Extract the (x, y) coordinate from the center of the cell holding the provided text.  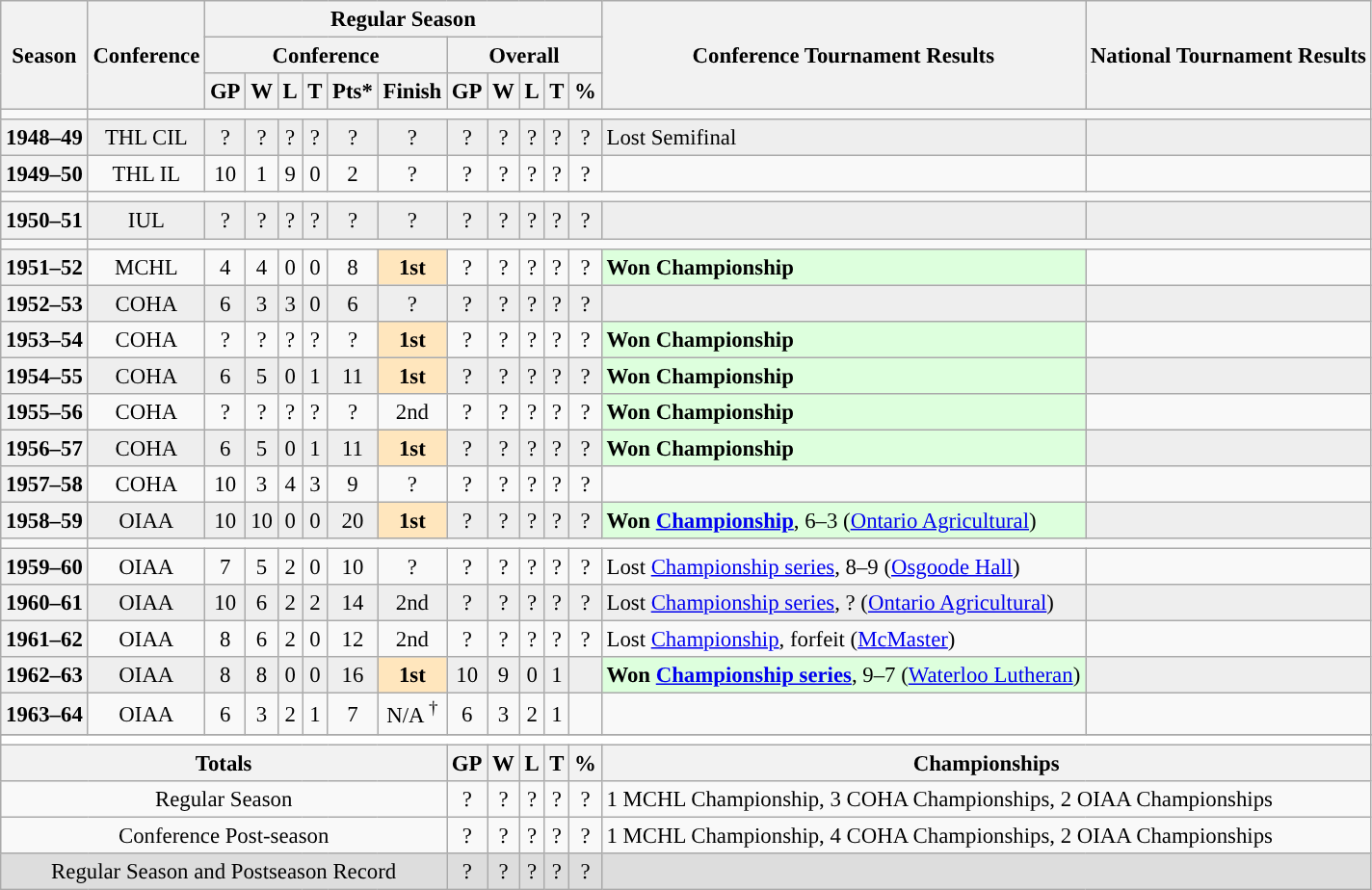
1949–50 (44, 174)
Overall (524, 56)
Season (44, 56)
16 (353, 675)
14 (353, 603)
THL IL (146, 174)
Championships (987, 763)
1954–55 (44, 376)
1962–63 (44, 675)
Totals (224, 763)
1950–51 (44, 221)
N/A † (412, 714)
1957–58 (44, 484)
1953–54 (44, 339)
12 (353, 640)
1 MCHL Championship, 3 COHA Championships, 2 OIAA Championships (987, 798)
Won Championship, 6–3 (Ontario Agricultural) (843, 520)
20 (353, 520)
THL CIL (146, 138)
Finish (412, 92)
Lost Semifinal (843, 138)
1956–57 (44, 448)
National Tournament Results (1229, 56)
1960–61 (44, 603)
Lost Championship series, ? (Ontario Agricultural) (843, 603)
1948–49 (44, 138)
Lost Championship series, 8–9 (Osgoode Hall) (843, 567)
Conference Tournament Results (843, 56)
MCHL (146, 267)
Regular Season and Postseason Record (224, 872)
1952–53 (44, 303)
Pts* (353, 92)
Won Championship series, 9–7 (Waterloo Lutheran) (843, 675)
IUL (146, 221)
Lost Championship, forfeit (McMaster) (843, 640)
1959–60 (44, 567)
Conference Post-season (224, 835)
1958–59 (44, 520)
1 MCHL Championship, 4 COHA Championships, 2 OIAA Championships (987, 835)
1963–64 (44, 714)
1961–62 (44, 640)
1955–56 (44, 412)
1951–52 (44, 267)
